From the cell containing the given text, extract its center point as [x, y] coordinate. 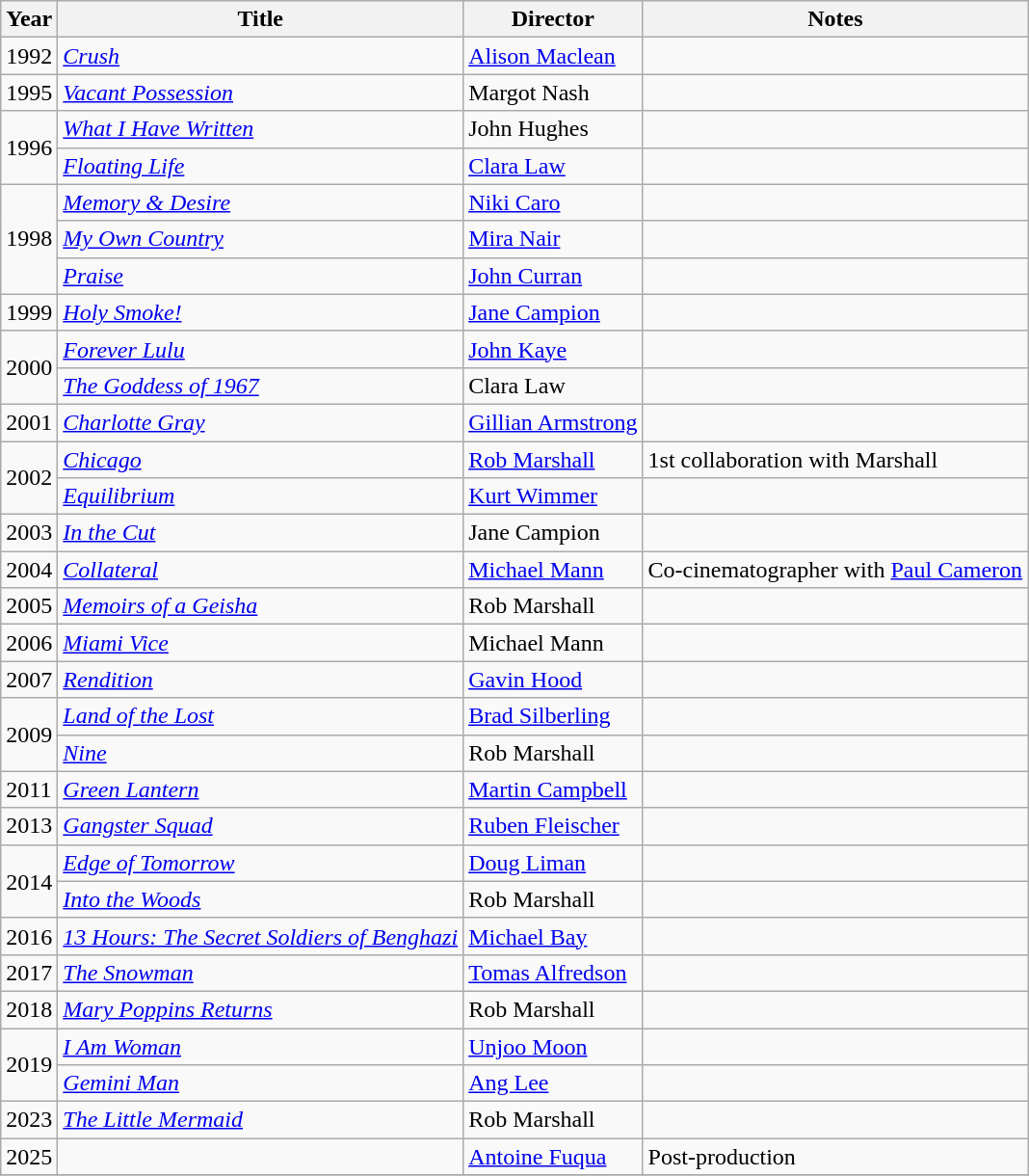
Martin Campbell [553, 789]
Margot Nash [553, 93]
Nine [260, 753]
2014 [29, 881]
1995 [29, 93]
2009 [29, 735]
Praise [260, 276]
2019 [29, 1064]
2002 [29, 478]
John Kaye [553, 349]
Into the Woods [260, 899]
Gillian Armstrong [553, 422]
Mira Nair [553, 239]
1998 [29, 239]
2023 [29, 1120]
Chicago [260, 460]
The Little Mermaid [260, 1120]
Crush [260, 56]
Green Lantern [260, 789]
Title [260, 19]
2025 [29, 1157]
What I Have Written [260, 129]
Post-production [835, 1157]
Vacant Possession [260, 93]
1996 [29, 147]
Floating Life [260, 166]
My Own Country [260, 239]
John Hughes [553, 129]
Niki Caro [553, 202]
1st collaboration with Marshall [835, 460]
Kurt Wimmer [553, 496]
Charlotte Gray [260, 422]
2001 [29, 422]
Co-cinematographer with Paul Cameron [835, 570]
In the Cut [260, 533]
Rendition [260, 680]
2000 [29, 367]
Forever Lulu [260, 349]
Notes [835, 19]
Doug Liman [553, 863]
Equilibrium [260, 496]
I Am Woman [260, 1046]
Miami Vice [260, 643]
2016 [29, 936]
Land of the Lost [260, 716]
Mary Poppins Returns [260, 1009]
Memory & Desire [260, 202]
2011 [29, 789]
2007 [29, 680]
Gangster Squad [260, 826]
Tomas Alfredson [553, 973]
Year [29, 19]
Gavin Hood [553, 680]
The Goddess of 1967 [260, 386]
John Curran [553, 276]
2018 [29, 1009]
Ruben Fleischer [553, 826]
Antoine Fuqua [553, 1157]
2017 [29, 973]
Michael Bay [553, 936]
1992 [29, 56]
13 Hours: The Secret Soldiers of Benghazi [260, 936]
Brad Silberling [553, 716]
Alison Maclean [553, 56]
Ang Lee [553, 1083]
1999 [29, 312]
Holy Smoke! [260, 312]
Memoirs of a Geisha [260, 606]
2006 [29, 643]
2004 [29, 570]
2003 [29, 533]
Edge of Tomorrow [260, 863]
Unjoo Moon [553, 1046]
Collateral [260, 570]
2005 [29, 606]
Director [553, 19]
The Snowman [260, 973]
2013 [29, 826]
Gemini Man [260, 1083]
